Scan for the cell matching the given text and deliver its (X, Y) coordinate at center. 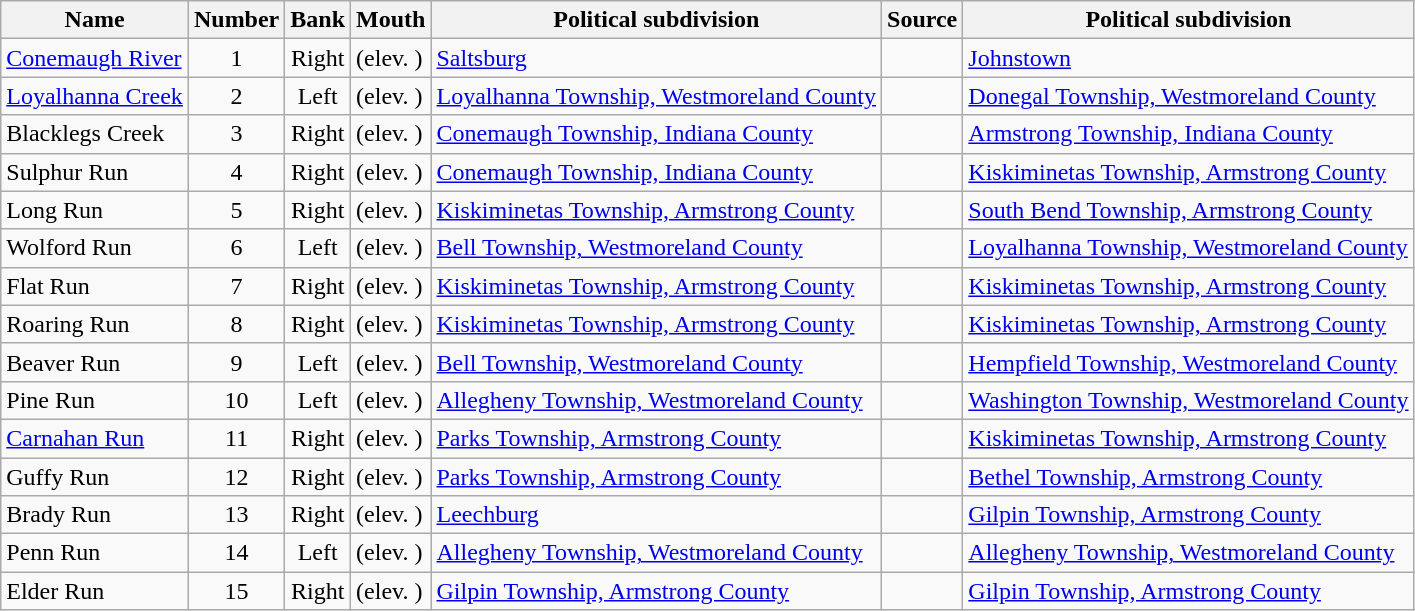
5 (236, 210)
Penn Run (95, 553)
Sulphur Run (95, 172)
13 (236, 515)
Conemaugh River (95, 58)
Long Run (95, 210)
Wolford Run (95, 248)
Armstrong Township, Indiana County (1188, 134)
Brady Run (95, 515)
Saltsburg (656, 58)
Mouth (391, 20)
Loyalhanna Creek (95, 96)
12 (236, 477)
Number (236, 20)
14 (236, 553)
Roaring Run (95, 324)
Name (95, 20)
7 (236, 286)
2 (236, 96)
4 (236, 172)
Bethel Township, Armstrong County (1188, 477)
15 (236, 591)
11 (236, 438)
Beaver Run (95, 362)
Johnstown (1188, 58)
Pine Run (95, 400)
Flat Run (95, 286)
Elder Run (95, 591)
8 (236, 324)
3 (236, 134)
Hempfield Township, Westmoreland County (1188, 362)
6 (236, 248)
Guffy Run (95, 477)
9 (236, 362)
Leechburg (656, 515)
Blacklegs Creek (95, 134)
Bank (318, 20)
South Bend Township, Armstrong County (1188, 210)
10 (236, 400)
Donegal Township, Westmoreland County (1188, 96)
Washington Township, Westmoreland County (1188, 400)
Source (922, 20)
1 (236, 58)
Carnahan Run (95, 438)
